From the cell containing the given text, extract its center point as (x, y) coordinate. 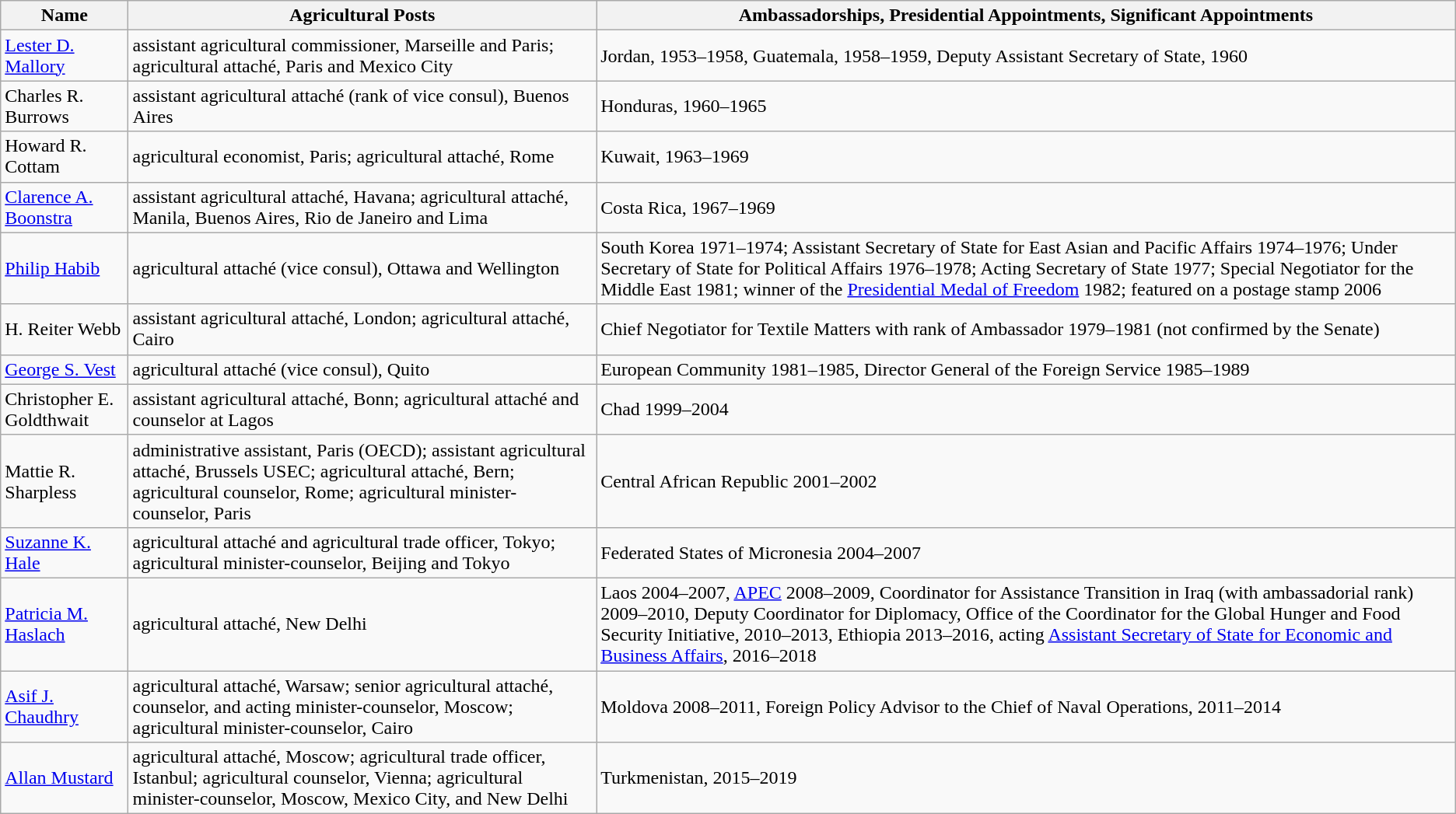
Christopher E. Goldthwait (65, 409)
agricultural attaché, Warsaw; senior agricultural attaché, counselor, and acting minister-counselor, Moscow; agricultural minister-counselor, Cairo (362, 706)
Moldova 2008–2011, Foreign Policy Advisor to the Chief of Naval Operations, 2011–2014 (1027, 706)
George S. Vest (65, 369)
Allan Mustard (65, 778)
Jordan, 1953–1958, Guatemala, 1958–1959, Deputy Assistant Secretary of State, 1960 (1027, 56)
Chief Negotiator for Textile Matters with rank of Ambassador 1979–1981 (not confirmed by the Senate) (1027, 330)
Charles R. Burrows (65, 106)
assistant agricultural attaché, London; agricultural attaché, Cairo (362, 330)
Honduras, 1960–1965 (1027, 106)
agricultural attaché, New Delhi (362, 624)
Agricultural Posts (362, 16)
Clarence A. Boonstra (65, 207)
assistant agricultural commissioner, Marseille and Paris; agricultural attaché, Paris and Mexico City (362, 56)
Lester D. Mallory (65, 56)
agricultural economist, Paris; agricultural attaché, Rome (362, 157)
agricultural attaché (vice consul), Quito (362, 369)
assistant agricultural attaché (rank of vice consul), Buenos Aires (362, 106)
agricultural attaché and agricultural trade officer, Tokyo; agricultural minister-counselor, Beijing and Tokyo (362, 552)
European Community 1981–1985, Director General of the Foreign Service 1985–1989 (1027, 369)
Howard R. Cottam (65, 157)
Asif J. Chaudhry (65, 706)
Name (65, 16)
Chad 1999–2004 (1027, 409)
Kuwait, 1963–1969 (1027, 157)
Federated States of Micronesia 2004–2007 (1027, 552)
agricultural attaché (vice consul), Ottawa and Wellington (362, 268)
Suzanne K. Hale (65, 552)
assistant agricultural attaché, Bonn; agricultural attaché and counselor at Lagos (362, 409)
H. Reiter Webb (65, 330)
Costa Rica, 1967–1969 (1027, 207)
Philip Habib (65, 268)
Patricia M. Haslach (65, 624)
Turkmenistan, 2015–2019 (1027, 778)
Ambassadorships, Presidential Appointments, Significant Appointments (1027, 16)
assistant agricultural attaché, Havana; agricultural attaché, Manila, Buenos Aires, Rio de Janeiro and Lima (362, 207)
Central African Republic 2001–2002 (1027, 480)
Mattie R. Sharpless (65, 480)
